Return [x, y] of the center of cell containing provided text 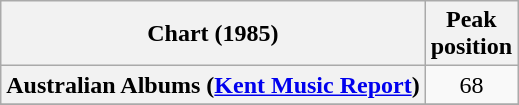
Chart (1985) [213, 34]
68 [471, 85]
Peakposition [471, 34]
Australian Albums (Kent Music Report) [213, 85]
